Determine the (x, y) coordinate at the center of the cell enclosing the given text.  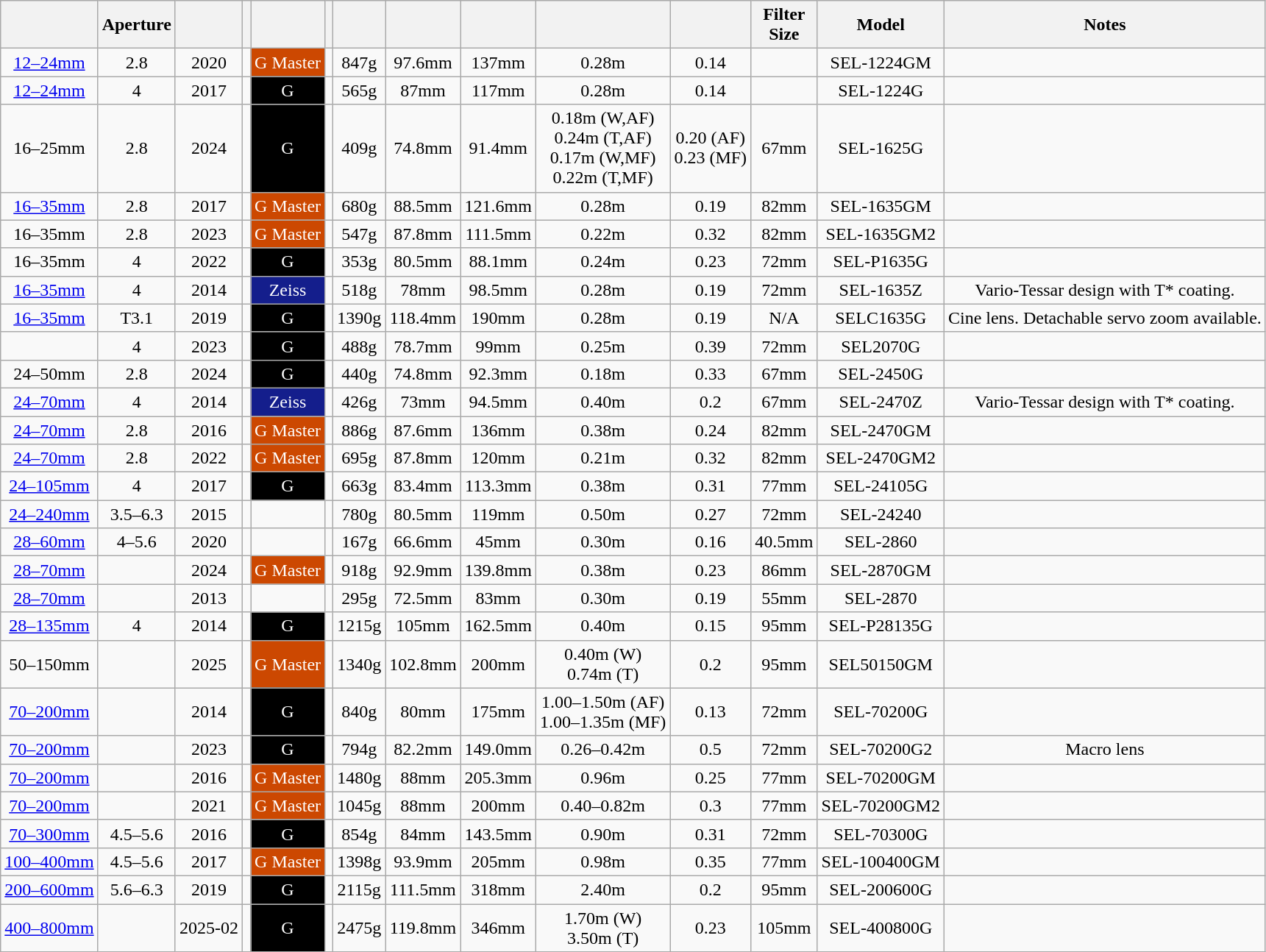
87.6mm (423, 430)
1398g (359, 862)
28–60mm (49, 542)
0.27 (711, 514)
149.0mm (498, 750)
Macro lens (1105, 750)
695g (359, 458)
0.21m (602, 458)
200–600mm (49, 889)
SEL-1635GM2 (881, 234)
73mm (423, 402)
SEL-2470Z (881, 402)
SEL-70200G2 (881, 750)
SEL-70300G (881, 834)
680g (359, 206)
99mm (498, 346)
0.40–0.82m (602, 806)
24–240mm (49, 514)
118.4mm (423, 318)
0.25 (711, 778)
SEL-P28135G (881, 626)
137mm (498, 63)
205mm (498, 862)
0.40m (W)0.74m (T) (602, 664)
SEL-1224G (881, 90)
2013 (209, 598)
40.5mm (784, 542)
55mm (784, 598)
87mm (423, 90)
0.18m (602, 374)
1390g (359, 318)
119mm (498, 514)
24–105mm (49, 486)
SEL-1625G (881, 149)
SEL-2470GM (881, 430)
886g (359, 430)
SEL-100400GM (881, 862)
794g (359, 750)
2475g (359, 927)
92.3mm (498, 374)
SEL-1635GM (881, 206)
SEL-200600G (881, 889)
66.6mm (423, 542)
5.6–6.3 (137, 889)
78.7mm (423, 346)
100–400mm (49, 862)
409g (359, 149)
0.24m (602, 262)
162.5mm (498, 626)
28–135mm (49, 626)
0.15 (711, 626)
SEL-70200G (881, 712)
205.3mm (498, 778)
4–5.6 (137, 542)
918g (359, 570)
0.50m (602, 514)
SEL-70200GM2 (881, 806)
84mm (423, 834)
SEL-2870 (881, 598)
0.33 (711, 374)
FilterSize (784, 25)
Model (881, 25)
SEL-2470GM2 (881, 458)
2021 (209, 806)
92.9mm (423, 570)
547g (359, 234)
2.40m (602, 889)
97.6mm (423, 63)
Aperture (137, 25)
2015 (209, 514)
318mm (498, 889)
98.5mm (498, 290)
0.5 (711, 750)
Cine lens. Detachable servo zoom available. (1105, 318)
SEL50150GM (881, 664)
121.6mm (498, 206)
565g (359, 90)
16–25mm (49, 149)
SEL-24105G (881, 486)
167g (359, 542)
SEL-24240 (881, 514)
2025 (209, 664)
113.3mm (498, 486)
175mm (498, 712)
139.8mm (498, 570)
102.8mm (423, 664)
24–50mm (49, 374)
SELC1635G (881, 318)
70–300mm (49, 834)
120mm (498, 458)
0.16 (711, 542)
Notes (1105, 25)
0.90m (602, 834)
1.70m (W)3.50m (T) (602, 927)
663g (359, 486)
SEL-2860 (881, 542)
SEL-1635Z (881, 290)
0.13 (711, 712)
0.39 (711, 346)
0.25m (602, 346)
136mm (498, 430)
72.5mm (423, 598)
SEL-P1635G (881, 262)
440g (359, 374)
45mm (498, 542)
0.96m (602, 778)
86mm (784, 570)
2115g (359, 889)
117mm (498, 90)
SEL2070G (881, 346)
88.1mm (498, 262)
353g (359, 262)
0.3 (711, 806)
1045g (359, 806)
78mm (423, 290)
T3.1 (137, 318)
1.00–1.50m (AF)1.00–1.35m (MF) (602, 712)
119.8mm (423, 927)
80mm (423, 712)
SEL-2450G (881, 374)
94.5mm (498, 402)
SEL-70200GM (881, 778)
83mm (498, 598)
88.5mm (423, 206)
346mm (498, 927)
0.18m (W,AF)0.24m (T,AF)0.17m (W,MF)0.22m (T,MF) (602, 149)
N/A (784, 318)
854g (359, 834)
840g (359, 712)
50–150mm (49, 664)
0.35 (711, 862)
1215g (359, 626)
426g (359, 402)
0.20 (AF)0.23 (MF) (711, 149)
83.4mm (423, 486)
847g (359, 63)
0.98m (602, 862)
0.24 (711, 430)
0.22m (602, 234)
93.9mm (423, 862)
82.2mm (423, 750)
2025-02 (209, 927)
SEL-2870GM (881, 570)
518g (359, 290)
400–800mm (49, 927)
190mm (498, 318)
0.26–0.42m (602, 750)
SEL-400800G (881, 927)
1340g (359, 664)
91.4mm (498, 149)
295g (359, 598)
SEL-1224GM (881, 63)
3.5–6.3 (137, 514)
780g (359, 514)
143.5mm (498, 834)
488g (359, 346)
1480g (359, 778)
